Pinpoint the cell where the given text exists, returning its [x, y] midpoint coordinate. 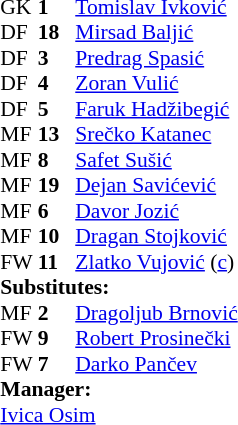
Darko Pančev [156, 364]
Dragoljub Brnović [156, 313]
10 [57, 237]
9 [57, 339]
3 [57, 58]
2 [57, 313]
Faruk Hadžibegić [156, 109]
Zlatko Vujović (c) [156, 262]
8 [57, 160]
Zoran Vulić [156, 83]
7 [57, 364]
Substitutes: [118, 287]
Dejan Savićević [156, 185]
Davor Jozić [156, 211]
6 [57, 211]
Srečko Katanec [156, 135]
Dragan Stojković [156, 237]
4 [57, 83]
11 [57, 262]
Mirsad Baljić [156, 33]
13 [57, 135]
Manager: [118, 389]
Predrag Spasić [156, 58]
Robert Prosinečki [156, 339]
5 [57, 109]
Safet Sušić [156, 160]
18 [57, 33]
19 [57, 185]
